Extract the [X, Y] coordinate from the center of the cell holding the provided text.  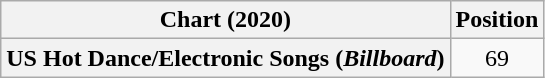
Chart (2020) [226, 20]
US Hot Dance/Electronic Songs (Billboard) [226, 58]
Position [497, 20]
69 [497, 58]
